Capture the cell that displays the provided text and extract its (x, y) central coordinate. 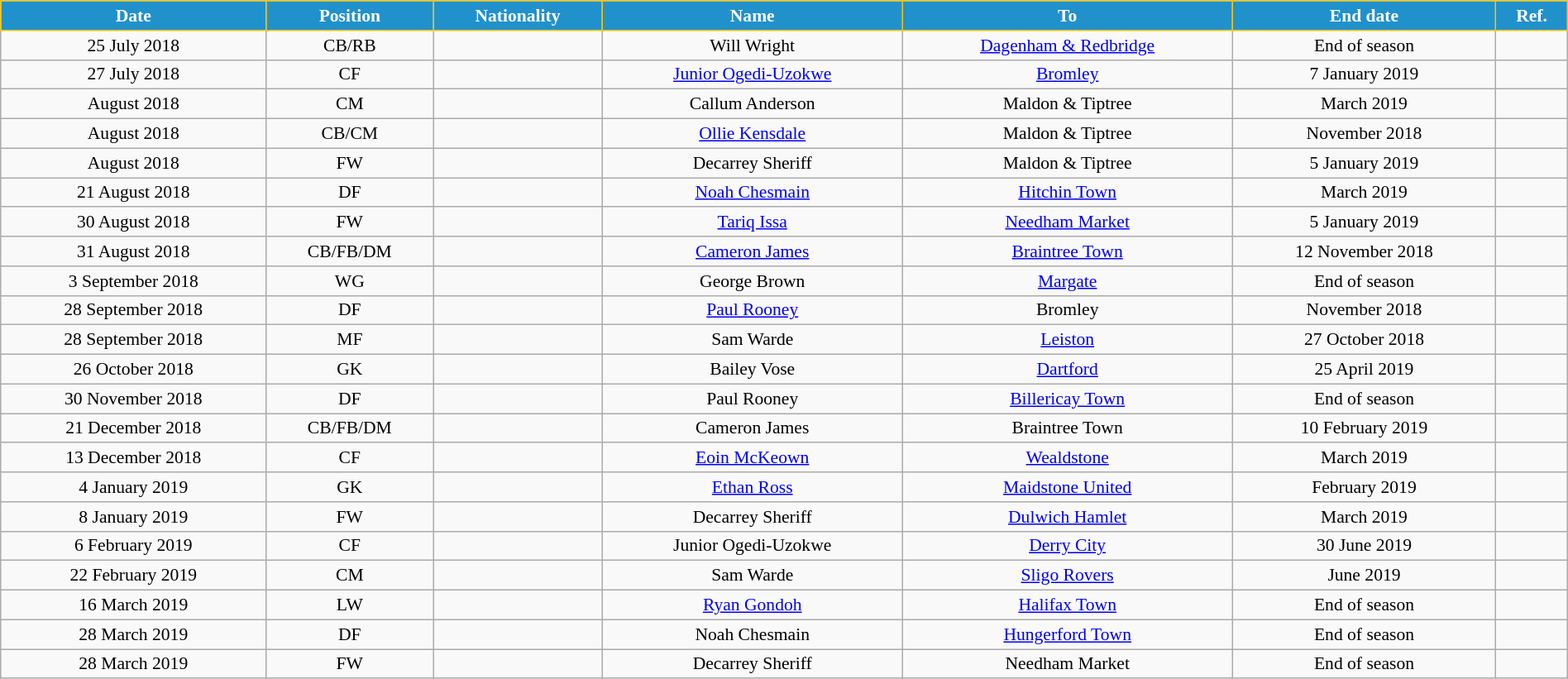
Dulwich Hamlet (1067, 517)
Ethan Ross (753, 487)
WG (350, 281)
CB/CM (350, 134)
6 February 2019 (134, 546)
CB/RB (350, 45)
Nationality (518, 16)
22 February 2019 (134, 576)
Wealdstone (1067, 458)
Maidstone United (1067, 487)
Hungerford Town (1067, 634)
To (1067, 16)
21 December 2018 (134, 428)
30 November 2018 (134, 399)
George Brown (753, 281)
Margate (1067, 281)
End date (1365, 16)
Name (753, 16)
25 July 2018 (134, 45)
June 2019 (1365, 576)
Position (350, 16)
13 December 2018 (134, 458)
Callum Anderson (753, 104)
16 March 2019 (134, 605)
Billericay Town (1067, 399)
31 August 2018 (134, 251)
25 April 2019 (1365, 370)
8 January 2019 (134, 517)
MF (350, 340)
Dartford (1067, 370)
30 August 2018 (134, 222)
Derry City (1067, 546)
Hitchin Town (1067, 193)
Ollie Kensdale (753, 134)
LW (350, 605)
4 January 2019 (134, 487)
21 August 2018 (134, 193)
Ryan Gondoh (753, 605)
3 September 2018 (134, 281)
30 June 2019 (1365, 546)
7 January 2019 (1365, 74)
Sligo Rovers (1067, 576)
Tariq Issa (753, 222)
February 2019 (1365, 487)
Will Wright (753, 45)
Ref. (1532, 16)
12 November 2018 (1365, 251)
26 October 2018 (134, 370)
Leiston (1067, 340)
27 July 2018 (134, 74)
10 February 2019 (1365, 428)
Date (134, 16)
Bailey Vose (753, 370)
Eoin McKeown (753, 458)
Dagenham & Redbridge (1067, 45)
27 October 2018 (1365, 340)
Halifax Town (1067, 605)
